Identify which cell holds the provided text, then report its [X, Y] central coordinate. 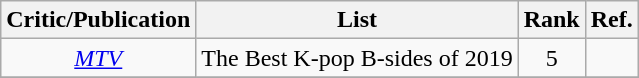
5 [552, 58]
Ref. [612, 20]
Critic/Publication [98, 20]
The Best K-pop B-sides of 2019 [357, 58]
Rank [552, 20]
MTV [98, 58]
List [357, 20]
